Return the (x, y) coordinate for the center point of the cell that contains the specified text.  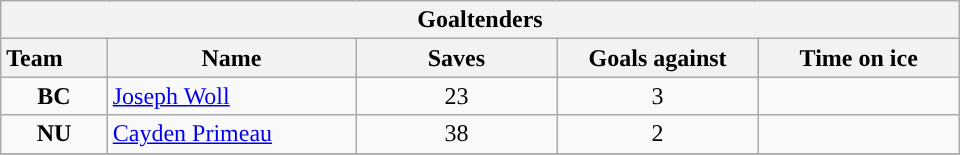
Team (54, 58)
Name (232, 58)
Cayden Primeau (232, 134)
3 (658, 96)
Goaltenders (480, 20)
2 (658, 134)
NU (54, 134)
BC (54, 96)
Goals against (658, 58)
38 (456, 134)
23 (456, 96)
Joseph Woll (232, 96)
Time on ice (858, 58)
Saves (456, 58)
